Determine the [X, Y] coordinate at the center of the cell enclosing the given text.  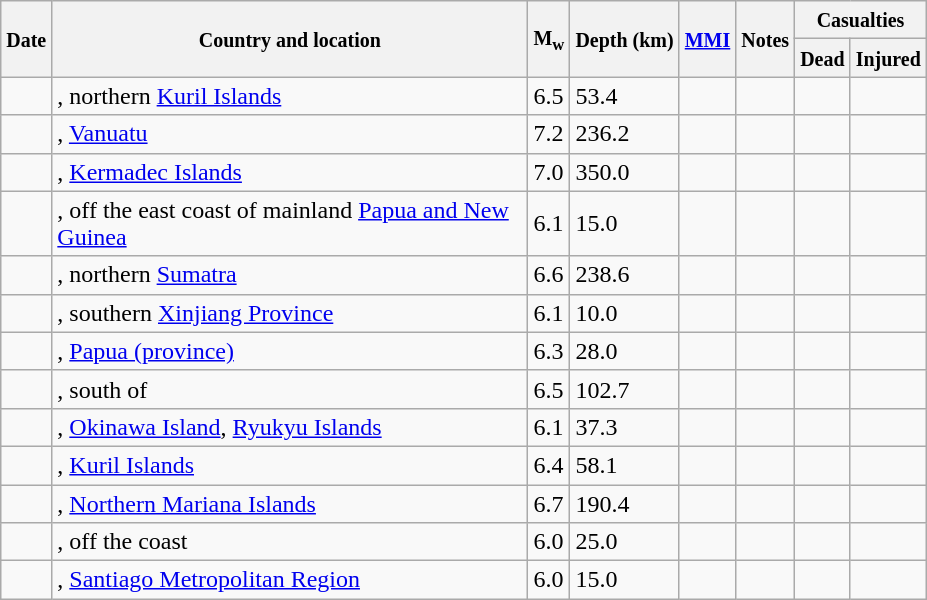
Depth (km) [624, 39]
7.0 [549, 172]
Country and location [290, 39]
6.7 [549, 503]
, Kuril Islands [290, 465]
, northern Kuril Islands [290, 96]
6.3 [549, 351]
, Okinawa Island, Ryukyu Islands [290, 427]
Date [26, 39]
, Northern Mariana Islands [290, 503]
Notes [766, 39]
, off the coast [290, 542]
58.1 [624, 465]
, northern Sumatra [290, 275]
6.6 [549, 275]
190.4 [624, 503]
, off the east coast of mainland Papua and New Guinea [290, 224]
Dead [823, 58]
28.0 [624, 351]
, Papua (province) [290, 351]
MMI [708, 39]
, south of [290, 389]
Mw [549, 39]
53.4 [624, 96]
Casualties [861, 20]
10.0 [624, 313]
236.2 [624, 134]
, Vanuatu [290, 134]
, Kermadec Islands [290, 172]
350.0 [624, 172]
37.3 [624, 427]
102.7 [624, 389]
6.4 [549, 465]
25.0 [624, 542]
238.6 [624, 275]
, southern Xinjiang Province [290, 313]
7.2 [549, 134]
, Santiago Metropolitan Region [290, 580]
Injured [888, 58]
